Search for the cell housing the specified text and yield its (x, y) center coordinate. 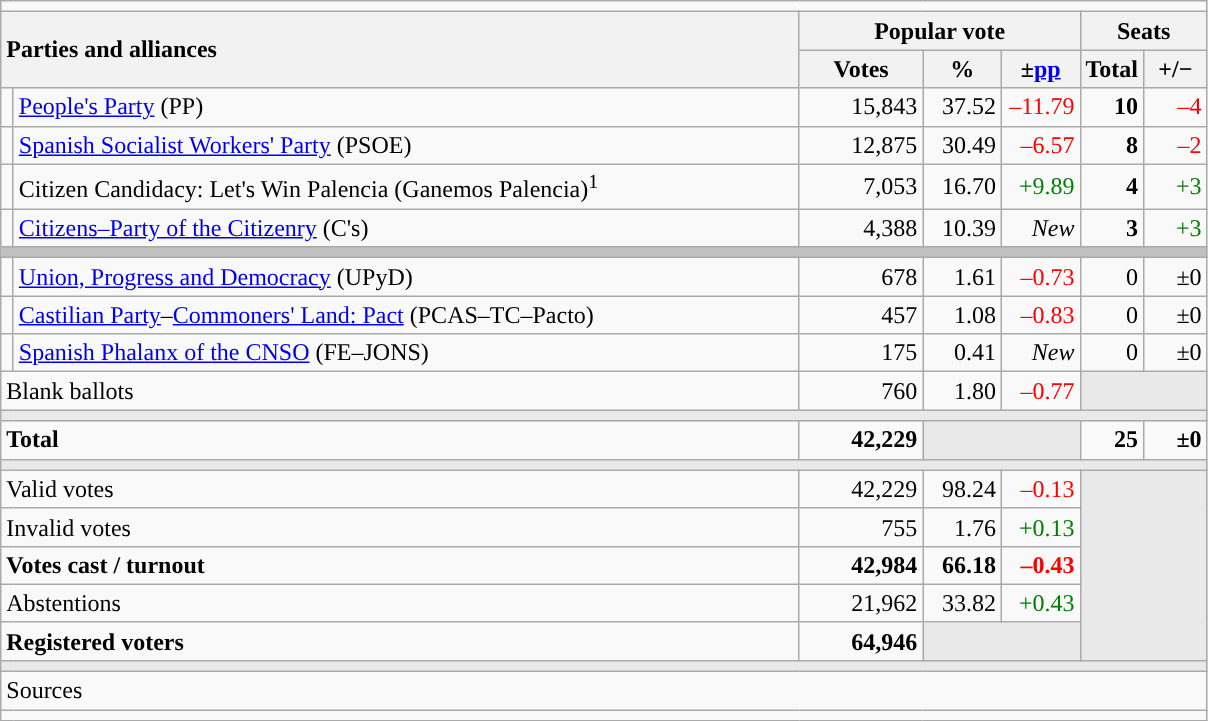
Spanish Phalanx of the CNSO (FE–JONS) (406, 353)
–0.77 (1040, 391)
+/− (1176, 69)
Registered voters (400, 641)
+0.13 (1040, 527)
Sources (604, 691)
3 (1112, 228)
Parties and alliances (400, 50)
1.61 (962, 277)
42,984 (861, 565)
Union, Progress and Democracy (UPyD) (406, 277)
1.76 (962, 527)
Seats (1144, 31)
66.18 (962, 565)
37.52 (962, 107)
10 (1112, 107)
25 (1112, 440)
Spanish Socialist Workers' Party (PSOE) (406, 145)
Popular vote (940, 31)
678 (861, 277)
–6.57 (1040, 145)
1.80 (962, 391)
Blank ballots (400, 391)
Citizen Candidacy: Let's Win Palencia (Ganemos Palencia)1 (406, 186)
4,388 (861, 228)
98.24 (962, 489)
Votes (861, 69)
People's Party (PP) (406, 107)
–0.83 (1040, 315)
16.70 (962, 186)
–4 (1176, 107)
64,946 (861, 641)
Invalid votes (400, 527)
0.41 (962, 353)
Castilian Party–Commoners' Land: Pact (PCAS–TC–Pacto) (406, 315)
–0.73 (1040, 277)
12,875 (861, 145)
760 (861, 391)
33.82 (962, 603)
15,843 (861, 107)
755 (861, 527)
+0.43 (1040, 603)
7,053 (861, 186)
1.08 (962, 315)
4 (1112, 186)
10.39 (962, 228)
Votes cast / turnout (400, 565)
±pp (1040, 69)
Citizens–Party of the Citizenry (C's) (406, 228)
175 (861, 353)
8 (1112, 145)
Abstentions (400, 603)
30.49 (962, 145)
–2 (1176, 145)
+9.89 (1040, 186)
–11.79 (1040, 107)
% (962, 69)
–0.13 (1040, 489)
21,962 (861, 603)
–0.43 (1040, 565)
457 (861, 315)
Valid votes (400, 489)
